Return (X, Y) of the center of cell containing provided text 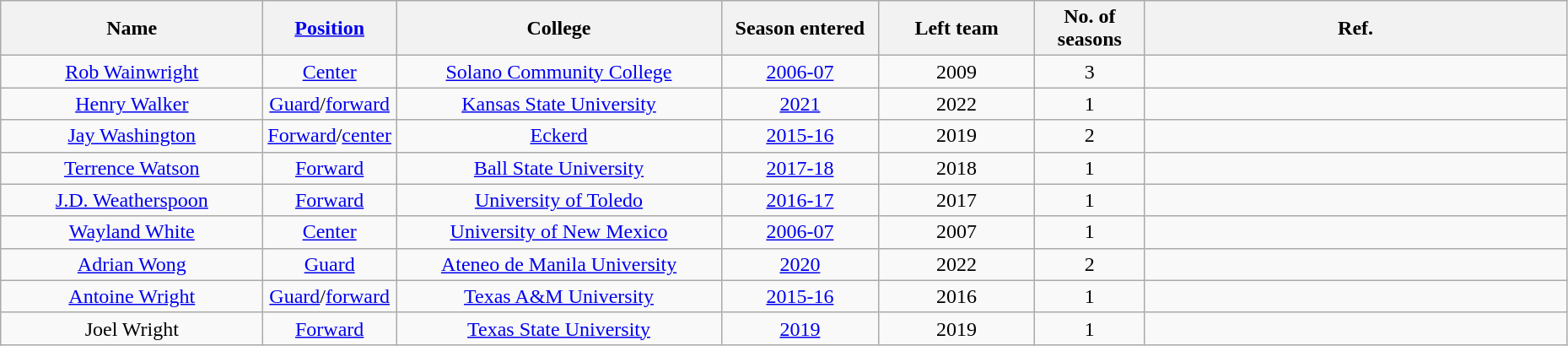
Eckerd (559, 136)
Forward/center (330, 136)
2016-17 (800, 200)
2021 (800, 104)
2018 (956, 168)
Name (132, 29)
J.D. Weatherspoon (132, 200)
Position (330, 29)
Ref. (1356, 29)
2017-18 (800, 168)
University of New Mexico (559, 232)
University of Toledo (559, 200)
Wayland White (132, 232)
College (559, 29)
Ateneo de Manila University (559, 264)
Guard (330, 264)
Terrence Watson (132, 168)
Kansas State University (559, 104)
Jay Washington (132, 136)
2009 (956, 72)
No. of seasons (1090, 29)
2016 (956, 296)
Texas A&M University (559, 296)
2017 (956, 200)
2020 (800, 264)
Antoine Wright (132, 296)
2007 (956, 232)
3 (1090, 72)
Adrian Wong (132, 264)
Season entered (800, 29)
Left team (956, 29)
Henry Walker (132, 104)
Joel Wright (132, 328)
Rob Wainwright (132, 72)
Solano Community College (559, 72)
Texas State University (559, 328)
Ball State University (559, 168)
